Capture the cell that displays the provided text and extract its (x, y) central coordinate. 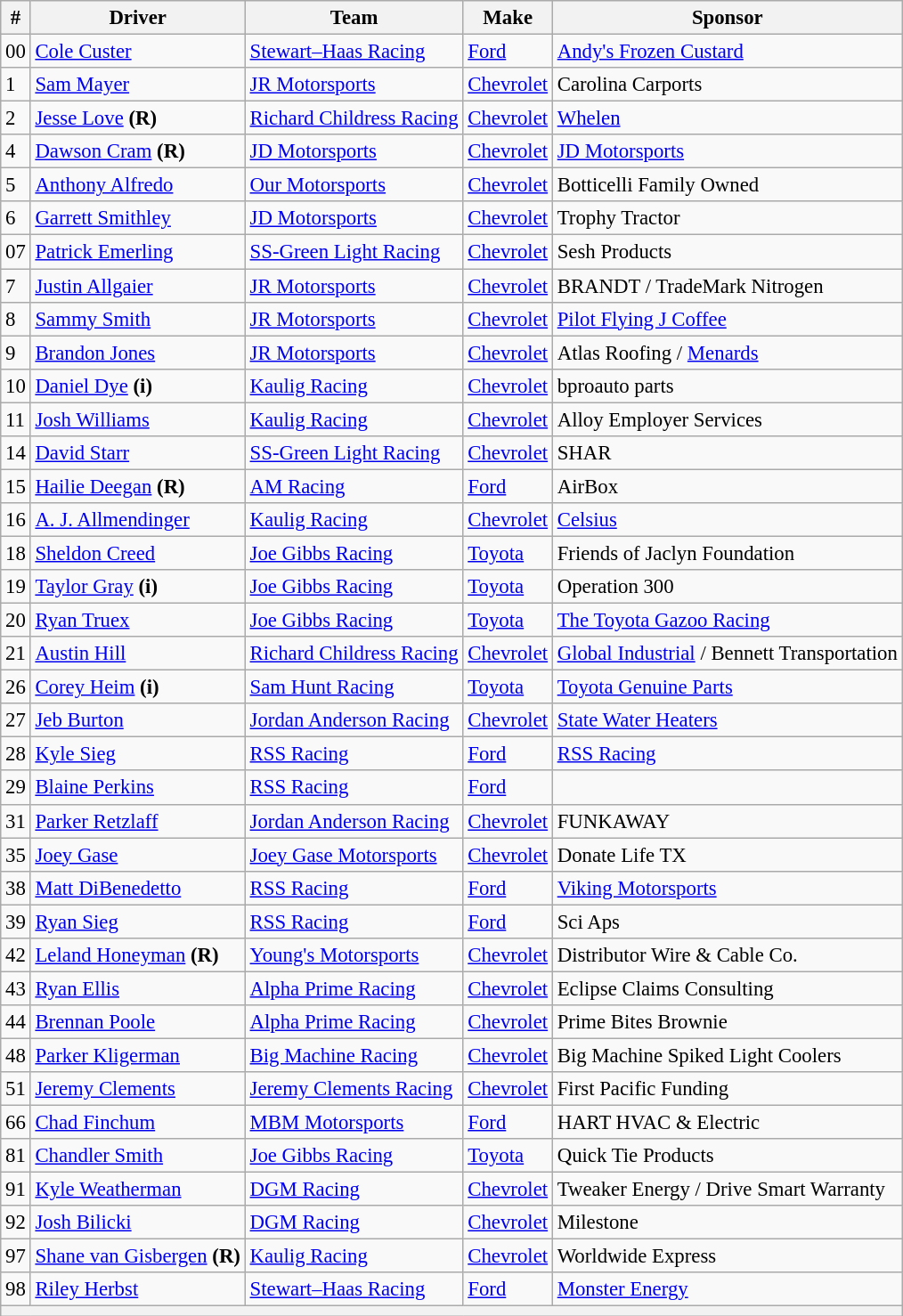
7 (16, 286)
Jeremy Clements (137, 1089)
Botticelli Family Owned (727, 185)
Operation 300 (727, 587)
Team (354, 18)
SHAR (727, 453)
Make (508, 18)
Hailie Deegan (R) (137, 486)
A. J. Allmendinger (137, 520)
Carolina Carports (727, 85)
Ryan Sieg (137, 922)
14 (16, 453)
16 (16, 520)
Jeremy Clements Racing (354, 1089)
Our Motorsports (354, 185)
Sam Hunt Racing (354, 687)
Austin Hill (137, 654)
HART HVAC & Electric (727, 1123)
Alloy Employer Services (727, 419)
Prime Bites Brownie (727, 1022)
92 (16, 1223)
Shane van Gisbergen (R) (137, 1256)
Toyota Genuine Parts (727, 687)
Ryan Truex (137, 621)
51 (16, 1089)
Corey Heim (i) (137, 687)
27 (16, 720)
18 (16, 553)
Chad Finchum (137, 1123)
Matt DiBenedetto (137, 888)
5 (16, 185)
Parker Kligerman (137, 1055)
91 (16, 1190)
Daniel Dye (i) (137, 386)
Brandon Jones (137, 353)
Friends of Jaclyn Foundation (727, 553)
Sponsor (727, 18)
State Water Heaters (727, 720)
Sheldon Creed (137, 553)
44 (16, 1022)
20 (16, 621)
Chandler Smith (137, 1156)
Quick Tie Products (727, 1156)
FUNKAWAY (727, 821)
Leland Honeyman (R) (137, 955)
Viking Motorsports (727, 888)
07 (16, 252)
BRANDT / TradeMark Nitrogen (727, 286)
26 (16, 687)
Big Machine Spiked Light Coolers (727, 1055)
Eclipse Claims Consulting (727, 988)
Patrick Emerling (137, 252)
42 (16, 955)
8 (16, 319)
Kyle Sieg (137, 754)
Justin Allgaier (137, 286)
Big Machine Racing (354, 1055)
Atlas Roofing / Menards (727, 353)
66 (16, 1123)
Blaine Perkins (137, 788)
35 (16, 855)
81 (16, 1156)
MBM Motorsports (354, 1123)
9 (16, 353)
10 (16, 386)
Joey Gase (137, 855)
29 (16, 788)
Josh Williams (137, 419)
The Toyota Gazoo Racing (727, 621)
bproauto parts (727, 386)
1 (16, 85)
# (16, 18)
Jeb Burton (137, 720)
Sam Mayer (137, 85)
Distributor Wire & Cable Co. (727, 955)
6 (16, 218)
Young's Motorsports (354, 955)
31 (16, 821)
48 (16, 1055)
Riley Herbst (137, 1290)
First Pacific Funding (727, 1089)
Josh Bilicki (137, 1223)
Dawson Cram (R) (137, 151)
Worldwide Express (727, 1256)
Donate Life TX (727, 855)
Driver (137, 18)
Global Industrial / Bennett Transportation (727, 654)
4 (16, 151)
2 (16, 118)
Cole Custer (137, 52)
David Starr (137, 453)
Pilot Flying J Coffee (727, 319)
Ryan Ellis (137, 988)
Sci Aps (727, 922)
Parker Retzlaff (137, 821)
Andy's Frozen Custard (727, 52)
Monster Energy (727, 1290)
Tweaker Energy / Drive Smart Warranty (727, 1190)
Kyle Weatherman (137, 1190)
43 (16, 988)
Whelen (727, 118)
Taylor Gray (i) (137, 587)
00 (16, 52)
38 (16, 888)
97 (16, 1256)
Brennan Poole (137, 1022)
Sesh Products (727, 252)
11 (16, 419)
Trophy Tractor (727, 218)
AirBox (727, 486)
98 (16, 1290)
Sammy Smith (137, 319)
Joey Gase Motorsports (354, 855)
Anthony Alfredo (137, 185)
21 (16, 654)
Garrett Smithley (137, 218)
15 (16, 486)
Milestone (727, 1223)
19 (16, 587)
AM Racing (354, 486)
Celsius (727, 520)
39 (16, 922)
Jesse Love (R) (137, 118)
28 (16, 754)
